Search for the cell housing the specified text and yield its [X, Y] center coordinate. 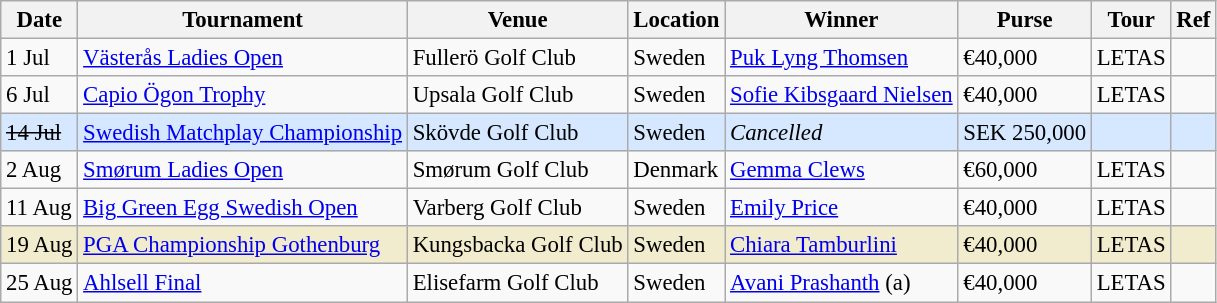
Venue [518, 20]
Västerås Ladies Open [243, 58]
Emily Price [842, 208]
Capio Ögon Trophy [243, 95]
Big Green Egg Swedish Open [243, 208]
Kungsbacka Golf Club [518, 245]
PGA Championship Gothenburg [243, 245]
Varberg Golf Club [518, 208]
Purse [1024, 20]
Elisefarm Golf Club [518, 283]
Ref [1194, 20]
Chiara Tamburlini [842, 245]
Date [40, 20]
Sofie Kibsgaard Nielsen [842, 95]
€60,000 [1024, 170]
19 Aug [40, 245]
11 Aug [40, 208]
Tournament [243, 20]
SEK 250,000 [1024, 133]
Winner [842, 20]
Gemma Clews [842, 170]
Smørum Ladies Open [243, 170]
Denmark [676, 170]
14 Jul [40, 133]
Puk Lyng Thomsen [842, 58]
Swedish Matchplay Championship [243, 133]
Smørum Golf Club [518, 170]
1 Jul [40, 58]
Tour [1131, 20]
25 Aug [40, 283]
Ahlsell Final [243, 283]
Cancelled [842, 133]
Skövde Golf Club [518, 133]
Location [676, 20]
2 Aug [40, 170]
Upsala Golf Club [518, 95]
6 Jul [40, 95]
Avani Prashanth (a) [842, 283]
Fullerö Golf Club [518, 58]
